Extract the [X, Y] coordinate from the center of the cell holding the provided text.  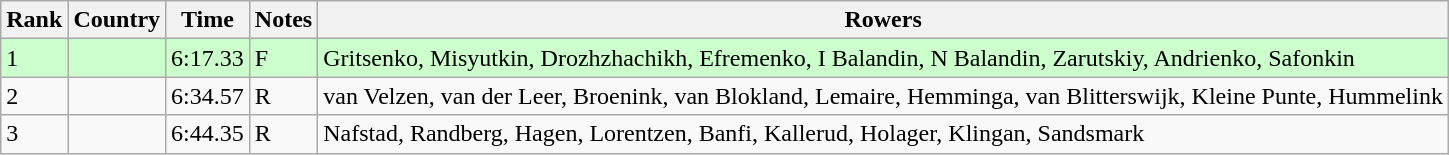
van Velzen, van der Leer, Broenink, van Blokland, Lemaire, Hemminga, van Blitterswijk, Kleine Punte, Hummelink [884, 96]
Notes [283, 20]
Country [117, 20]
Time [208, 20]
6:34.57 [208, 96]
Gritsenko, Misyutkin, Drozhzhachikh, Efremenko, I Balandin, N Balandin, Zarutskiy, Andrienko, Safonkin [884, 58]
Rowers [884, 20]
F [283, 58]
Rank [34, 20]
1 [34, 58]
2 [34, 96]
6:17.33 [208, 58]
Nafstad, Randberg, Hagen, Lorentzen, Banfi, Kallerud, Holager, Klingan, Sandsmark [884, 134]
3 [34, 134]
6:44.35 [208, 134]
